For the text-containing cell, return its midpoint in [x, y] coordinate format. 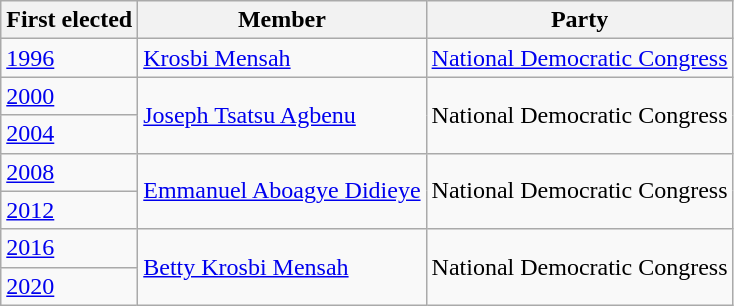
2020 [70, 286]
2000 [70, 96]
First elected [70, 20]
Emmanuel Aboagye Didieye [282, 191]
Krosbi Mensah [282, 58]
2016 [70, 248]
Betty Krosbi Mensah [282, 267]
Member [282, 20]
1996 [70, 58]
2012 [70, 210]
Joseph Tsatsu Agbenu [282, 115]
2008 [70, 172]
2004 [70, 134]
Party [580, 20]
